Detect which cell encompasses the target text, then output its [X, Y] center coordinate. 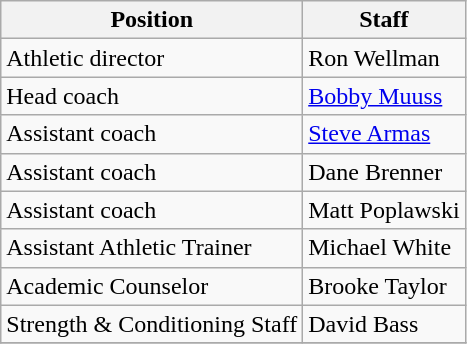
Staff [384, 20]
Head coach [152, 96]
Matt Poplawski [384, 210]
Brooke Taylor [384, 286]
Ron Wellman [384, 58]
Position [152, 20]
Steve Armas [384, 134]
Academic Counselor [152, 286]
Strength & Conditioning Staff [152, 324]
Dane Brenner [384, 172]
Michael White [384, 248]
David Bass [384, 324]
Athletic director [152, 58]
Bobby Muuss [384, 96]
Assistant Athletic Trainer [152, 248]
